Provide the (x, y) coordinate of the cell's center where the given text is located.  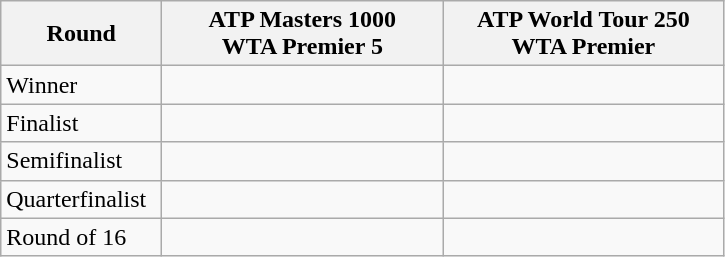
Winner (82, 85)
Quarterfinalist (82, 199)
ATP Masters 1000 WTA Premier 5 (302, 34)
Finalist (82, 123)
ATP World Tour 250 WTA Premier (584, 34)
Round (82, 34)
Semifinalist (82, 161)
Round of 16 (82, 237)
